Extract the [X, Y] coordinate from the center of the cell holding the provided text.  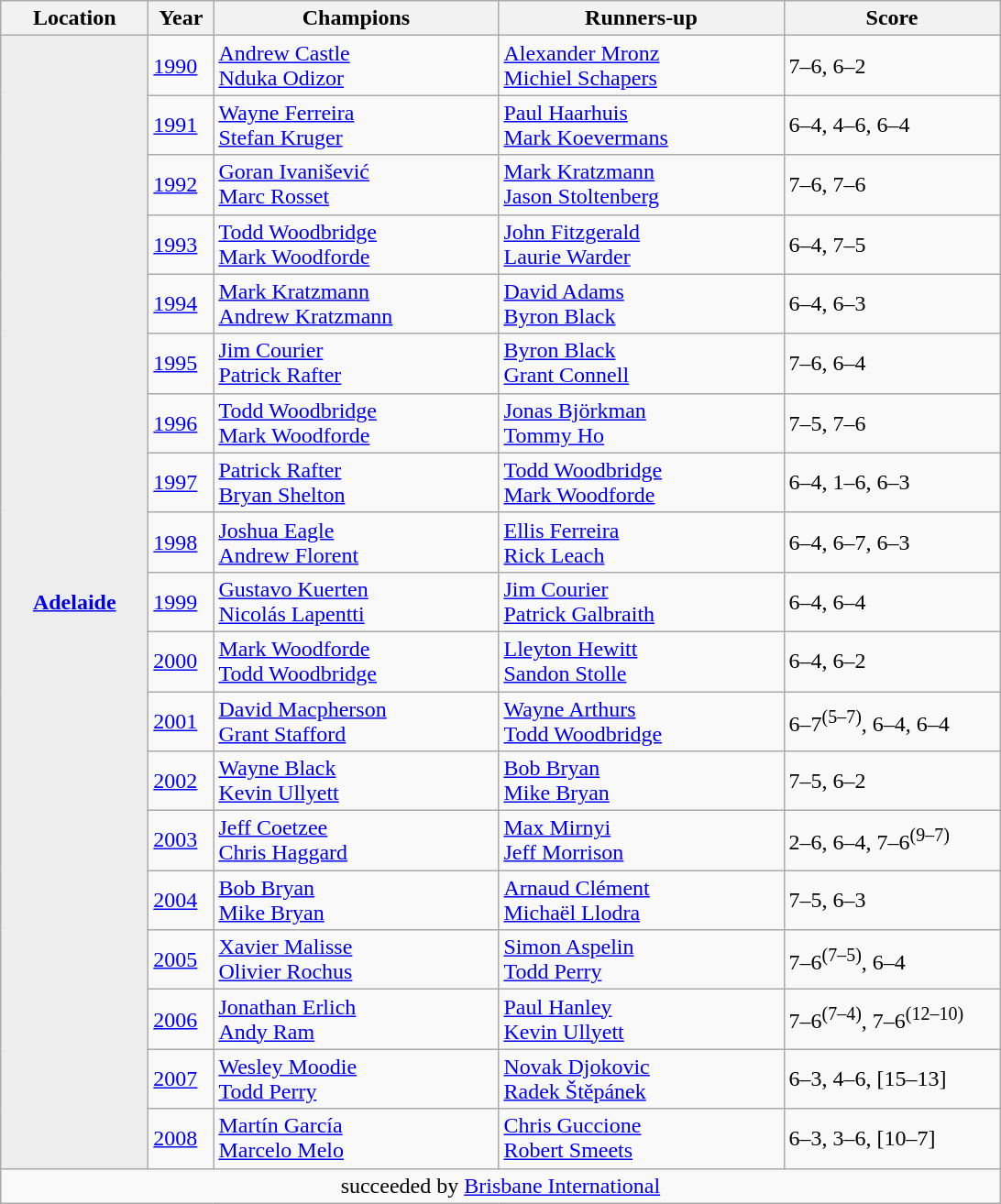
6–4, 4–6, 6–4 [892, 125]
Mark Kratzmann Andrew Kratzmann [356, 304]
2001 [181, 720]
6–4, 6–4 [892, 601]
1998 [181, 542]
Paul Haarhuis Mark Koevermans [642, 125]
2000 [181, 662]
David Adams Byron Black [642, 304]
Jonas Björkman Tommy Ho [642, 423]
6–3, 4–6, [15–13] [892, 1079]
1992 [181, 185]
Mark Woodforde Todd Woodbridge [356, 662]
Paul Hanley Kevin Ullyett [642, 1019]
Ellis Ferreira Rick Leach [642, 542]
Adelaide [75, 602]
7–5, 7–6 [892, 423]
2007 [181, 1079]
2003 [181, 841]
6–4, 7–5 [892, 244]
Gustavo Kuerten Nicolás Lapentti [356, 601]
2002 [181, 781]
1993 [181, 244]
6–4, 1–6, 6–3 [892, 482]
Joshua Eagle Andrew Florent [356, 542]
Martín García Marcelo Melo [356, 1138]
6–7(5–7), 6–4, 6–4 [892, 720]
7–6, 6–2 [892, 66]
7–6(7–5), 6–4 [892, 960]
6–4, 6–3 [892, 304]
1995 [181, 363]
6–4, 6–2 [892, 662]
Jim Courier Patrick Galbraith [642, 601]
Max Mirnyi Jeff Morrison [642, 841]
1997 [181, 482]
Andrew Castle Nduka Odizor [356, 66]
John Fitzgerald Laurie Warder [642, 244]
Jeff Coetzee Chris Haggard [356, 841]
Novak Djokovic Radek Štěpánek [642, 1079]
1990 [181, 66]
Jonathan Erlich Andy Ram [356, 1019]
2004 [181, 900]
2008 [181, 1138]
Champions [356, 18]
1991 [181, 125]
Byron Black Grant Connell [642, 363]
Wayne Black Kevin Ullyett [356, 781]
Alexander Mronz Michiel Schapers [642, 66]
Runners-up [642, 18]
1999 [181, 601]
Xavier Malisse Olivier Rochus [356, 960]
Score [892, 18]
6–4, 6–7, 6–3 [892, 542]
6–3, 3–6, [10–7] [892, 1138]
7–5, 6–3 [892, 900]
7–6(7–4), 7–6(12–10) [892, 1019]
succeeded by Brisbane International [500, 1186]
David Macpherson Grant Stafford [356, 720]
7–6, 6–4 [892, 363]
2005 [181, 960]
1994 [181, 304]
7–6, 7–6 [892, 185]
Patrick Rafter Bryan Shelton [356, 482]
Year [181, 18]
Arnaud Clément Michaël Llodra [642, 900]
1996 [181, 423]
2006 [181, 1019]
Location [75, 18]
7–5, 6–2 [892, 781]
Wesley Moodie Todd Perry [356, 1079]
Mark Kratzmann Jason Stoltenberg [642, 185]
Goran Ivanišević Marc Rosset [356, 185]
2–6, 6–4, 7–6(9–7) [892, 841]
Wayne Ferreira Stefan Kruger [356, 125]
Jim Courier Patrick Rafter [356, 363]
Chris Guccione Robert Smeets [642, 1138]
Lleyton Hewitt Sandon Stolle [642, 662]
Wayne Arthurs Todd Woodbridge [642, 720]
Simon Aspelin Todd Perry [642, 960]
